For the text-containing cell, return its midpoint in (X, Y) coordinate format. 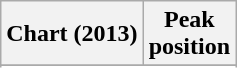
Peakposition (189, 34)
Chart (2013) (72, 34)
